Pinpoint the cell where the given text exists, returning its (X, Y) midpoint coordinate. 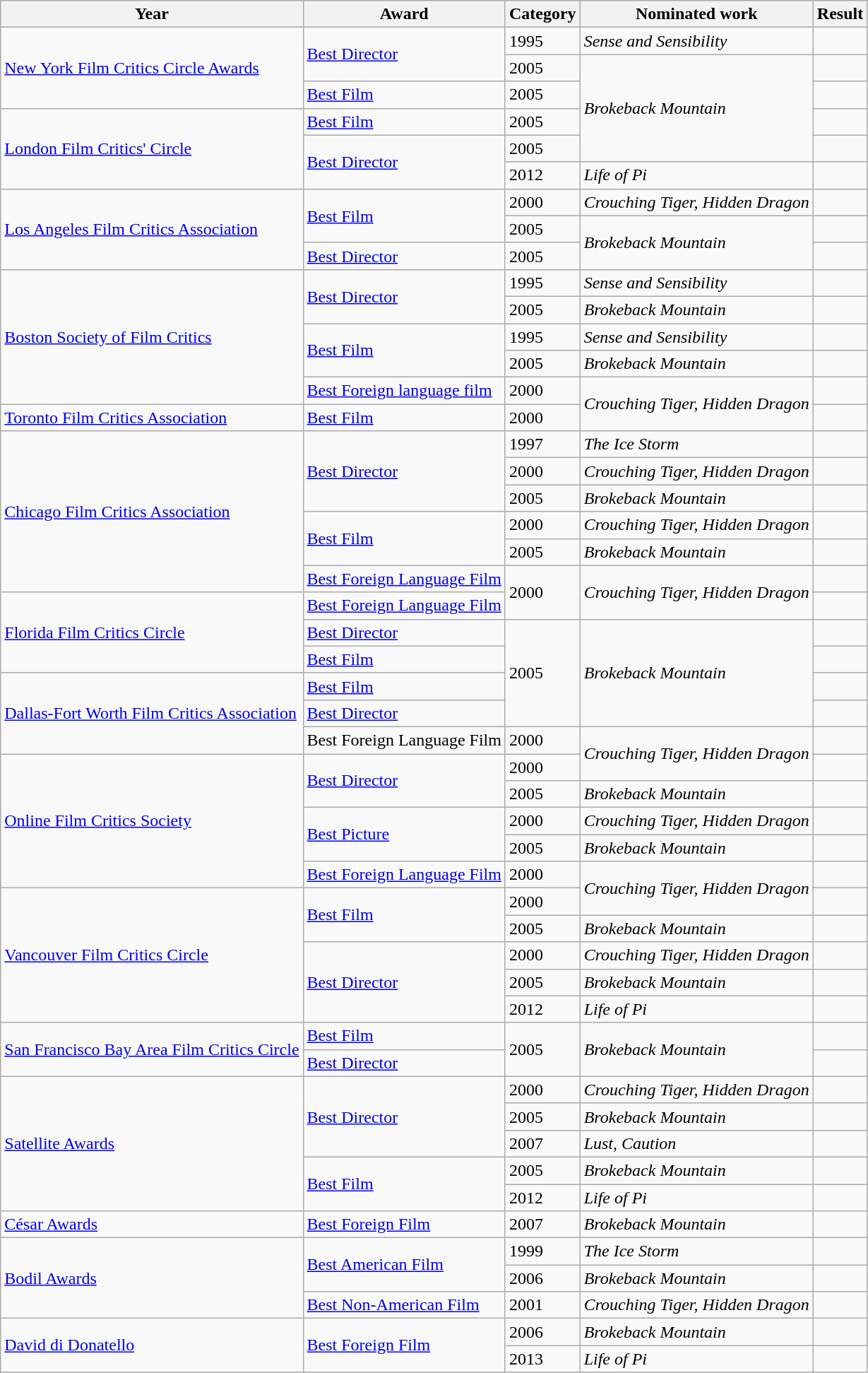
London Film Critics' Circle (152, 148)
San Francisco Bay Area Film Critics Circle (152, 1049)
David di Donatello (152, 1345)
Boston Society of Film Critics (152, 336)
Result (840, 14)
Best Picture (404, 835)
Dallas-Fort Worth Film Critics Association (152, 713)
Chicago Film Critics Association (152, 512)
1999 (542, 1251)
Satellite Awards (152, 1143)
Bodil Awards (152, 1278)
1997 (542, 444)
César Awards (152, 1225)
Category (542, 14)
Year (152, 14)
2013 (542, 1359)
Los Angeles Film Critics Association (152, 229)
Vancouver Film Critics Circle (152, 955)
Best American Film (404, 1265)
Lust, Caution (696, 1143)
Florida Film Critics Circle (152, 632)
Best Foreign language film (404, 391)
Toronto Film Critics Association (152, 418)
2001 (542, 1305)
Award (404, 14)
Online Film Critics Society (152, 820)
Nominated work (696, 14)
New York Film Critics Circle Awards (152, 68)
Best Non-American Film (404, 1305)
